For the text-containing cell, return its midpoint in [X, Y] coordinate format. 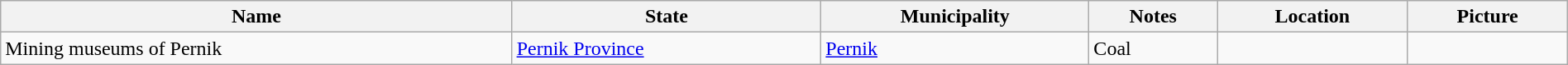
Pernik Province [667, 48]
Location [1312, 17]
Notes [1153, 17]
Coal [1153, 48]
Name [256, 17]
Municipality [955, 17]
Picture [1487, 17]
State [667, 17]
Pernik [955, 48]
Mining museums of Pernik [256, 48]
